Capture the cell that displays the provided text and extract its [X, Y] central coordinate. 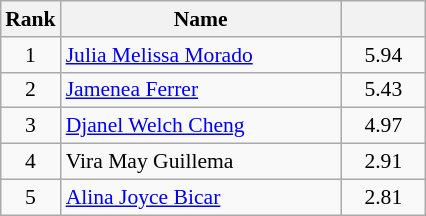
Alina Joyce Bicar [201, 197]
1 [30, 54]
Name [201, 19]
5.43 [384, 90]
5.94 [384, 54]
Jamenea Ferrer [201, 90]
Julia Melissa Morado [201, 54]
2 [30, 90]
Rank [30, 19]
Vira May Guillema [201, 161]
5 [30, 197]
2.81 [384, 197]
2.91 [384, 161]
4.97 [384, 126]
Djanel Welch Cheng [201, 126]
4 [30, 161]
3 [30, 126]
